Find where the given text appears and provide that cell's center as (x, y) coordinate. 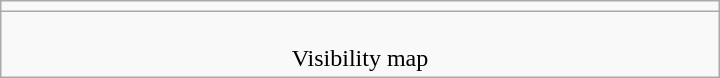
Visibility map (360, 44)
